Scan for the cell matching the given text and deliver its (x, y) coordinate at center. 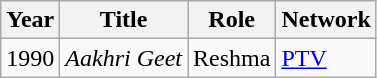
1990 (30, 58)
Title (124, 20)
Reshma (232, 58)
Role (232, 20)
Aakhri Geet (124, 58)
Year (30, 20)
PTV (326, 58)
Network (326, 20)
